Identify which cell holds the provided text, then report its [x, y] central coordinate. 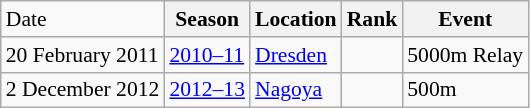
Rank [372, 19]
Location [296, 19]
Season [207, 19]
Date [83, 19]
Dresden [296, 55]
5000m Relay [465, 55]
Event [465, 19]
2010–11 [207, 55]
500m [465, 90]
2012–13 [207, 90]
20 February 2011 [83, 55]
2 December 2012 [83, 90]
Nagoya [296, 90]
